Locate the cell with the specified text and output its [x, y] center coordinate. 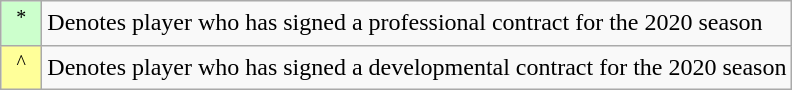
^ [22, 68]
Denotes player who has signed a professional contract for the 2020 season [417, 24]
Denotes player who has signed a developmental contract for the 2020 season [417, 68]
* [22, 24]
